Find where the given text appears and provide that cell's center as [X, Y] coordinate. 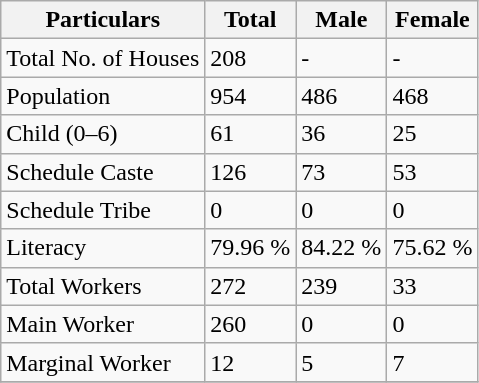
Particulars [103, 20]
Population [103, 96]
53 [432, 172]
Marginal Worker [103, 362]
Total [250, 20]
Child (0–6) [103, 134]
Schedule Caste [103, 172]
12 [250, 362]
208 [250, 58]
126 [250, 172]
79.96 % [250, 248]
5 [342, 362]
Schedule Tribe [103, 210]
468 [432, 96]
7 [432, 362]
25 [432, 134]
260 [250, 324]
61 [250, 134]
Male [342, 20]
Total Workers [103, 286]
272 [250, 286]
75.62 % [432, 248]
84.22 % [342, 248]
33 [432, 286]
73 [342, 172]
Main Worker [103, 324]
486 [342, 96]
239 [342, 286]
Literacy [103, 248]
Female [432, 20]
36 [342, 134]
954 [250, 96]
Total No. of Houses [103, 58]
